Pinpoint the cell where the given text exists, returning its (x, y) midpoint coordinate. 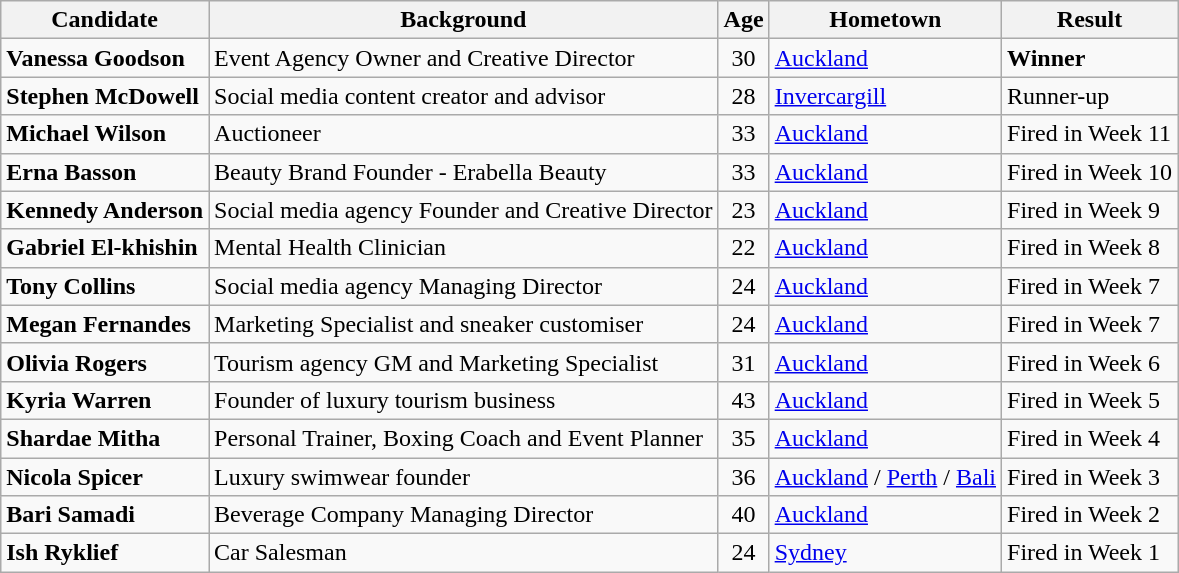
Sydney (885, 553)
Beverage Company Managing Director (464, 515)
Kennedy Anderson (105, 210)
Personal Trainer, Boxing Coach and Event Planner (464, 438)
Fired in Week 5 (1090, 400)
Fired in Week 6 (1090, 362)
Shardae Mitha (105, 438)
Auctioneer (464, 134)
Nicola Spicer (105, 477)
Gabriel El-khishin (105, 248)
Stephen McDowell (105, 96)
Marketing Specialist and sneaker customiser (464, 324)
Tourism agency GM and Marketing Specialist (464, 362)
31 (744, 362)
Fired in Week 10 (1090, 172)
Auckland / Perth / Bali (885, 477)
Car Salesman (464, 553)
Olivia Rogers (105, 362)
35 (744, 438)
Fired in Week 1 (1090, 553)
Founder of luxury tourism business (464, 400)
Result (1090, 20)
Erna Basson (105, 172)
28 (744, 96)
40 (744, 515)
30 (744, 58)
Kyria Warren (105, 400)
Winner (1090, 58)
Background (464, 20)
Tony Collins (105, 286)
Runner-up (1090, 96)
Luxury swimwear founder (464, 477)
Social media agency Founder and Creative Director (464, 210)
Candidate (105, 20)
Fired in Week 3 (1090, 477)
Fired in Week 9 (1090, 210)
Age (744, 20)
Fired in Week 4 (1090, 438)
Fired in Week 11 (1090, 134)
Hometown (885, 20)
Fired in Week 2 (1090, 515)
23 (744, 210)
Invercargill (885, 96)
Ish Ryklief (105, 553)
Beauty Brand Founder - Erabella Beauty (464, 172)
43 (744, 400)
Michael Wilson (105, 134)
Bari Samadi (105, 515)
Social media content creator and advisor (464, 96)
Vanessa Goodson (105, 58)
Event Agency Owner and Creative Director (464, 58)
22 (744, 248)
Fired in Week 8 (1090, 248)
36 (744, 477)
Megan Fernandes (105, 324)
Social media agency Managing Director (464, 286)
Mental Health Clinician (464, 248)
